Provide the [x, y] coordinate of the cell's center where the given text is located.  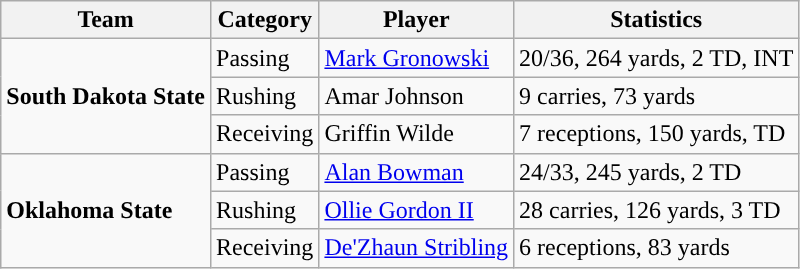
6 receptions, 83 yards [656, 248]
Ollie Gordon II [416, 210]
South Dakota State [106, 96]
Griffin Wilde [416, 134]
20/36, 264 yards, 2 TD, INT [656, 58]
Alan Bowman [416, 172]
9 carries, 73 yards [656, 96]
Statistics [656, 20]
Amar Johnson [416, 96]
Player [416, 20]
7 receptions, 150 yards, TD [656, 134]
Category [265, 20]
Oklahoma State [106, 210]
28 carries, 126 yards, 3 TD [656, 210]
24/33, 245 yards, 2 TD [656, 172]
Mark Gronowski [416, 58]
De'Zhaun Stribling [416, 248]
Team [106, 20]
